Provide the (x, y) coordinate of the cell's center where the given text is located.  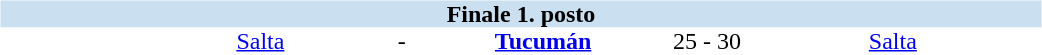
- (402, 42)
Tucumán (542, 42)
25 - 30 (707, 42)
Finale 1. posto (520, 14)
